Detect which cell encompasses the target text, then output its (X, Y) center coordinate. 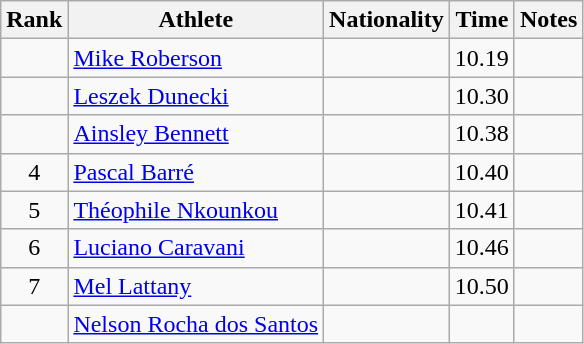
10.30 (482, 96)
Athlete (196, 20)
Pascal Barré (196, 172)
5 (34, 210)
Ainsley Bennett (196, 134)
Luciano Caravani (196, 248)
Time (482, 20)
Nelson Rocha dos Santos (196, 324)
10.46 (482, 248)
10.50 (482, 286)
Théophile Nkounkou (196, 210)
Nationality (387, 20)
Rank (34, 20)
6 (34, 248)
Notes (548, 20)
7 (34, 286)
Mel Lattany (196, 286)
10.19 (482, 58)
4 (34, 172)
10.38 (482, 134)
10.40 (482, 172)
10.41 (482, 210)
Mike Roberson (196, 58)
Leszek Dunecki (196, 96)
